Extract the [x, y] coordinate from the center of the cell holding the provided text.  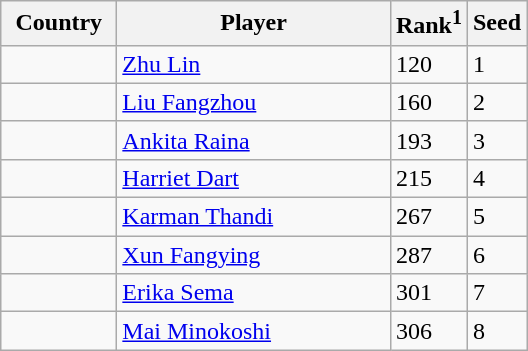
Ankita Raina [254, 140]
Harriet Dart [254, 178]
160 [428, 102]
5 [496, 217]
Rank1 [428, 24]
Erika Sema [254, 293]
Karman Thandi [254, 217]
7 [496, 293]
Xun Fangying [254, 255]
8 [496, 331]
3 [496, 140]
Player [254, 24]
267 [428, 217]
287 [428, 255]
193 [428, 140]
Mai Minokoshi [254, 331]
4 [496, 178]
306 [428, 331]
301 [428, 293]
Country [59, 24]
2 [496, 102]
1 [496, 64]
Seed [496, 24]
6 [496, 255]
Zhu Lin [254, 64]
215 [428, 178]
Liu Fangzhou [254, 102]
120 [428, 64]
